Pinpoint the cell where the given text exists, returning its [x, y] midpoint coordinate. 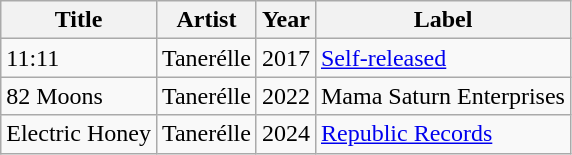
Electric Honey [79, 134]
Artist [206, 20]
Mama Saturn Enterprises [442, 96]
Year [286, 20]
2022 [286, 96]
Label [442, 20]
Republic Records [442, 134]
11:11 [79, 58]
2024 [286, 134]
2017 [286, 58]
Self-released [442, 58]
Title [79, 20]
82 Moons [79, 96]
